Determine the (x, y) coordinate at the center of the cell enclosing the given text.  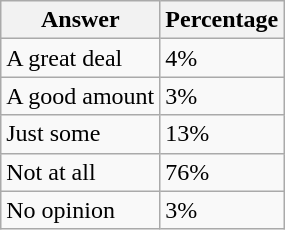
A great deal (80, 58)
76% (222, 172)
Percentage (222, 20)
Just some (80, 134)
Answer (80, 20)
13% (222, 134)
A good amount (80, 96)
4% (222, 58)
No opinion (80, 210)
Not at all (80, 172)
